Output the [x, y] coordinate of the center of the cell containing the given text.  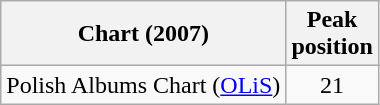
Chart (2007) [144, 34]
Polish Albums Chart (OLiS) [144, 85]
Peakposition [332, 34]
21 [332, 85]
